Return (X, Y) of the center of cell containing provided text 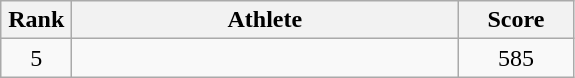
5 (36, 58)
Athlete (265, 20)
585 (516, 58)
Score (516, 20)
Rank (36, 20)
